From the cell containing the given text, extract its center point as [x, y] coordinate. 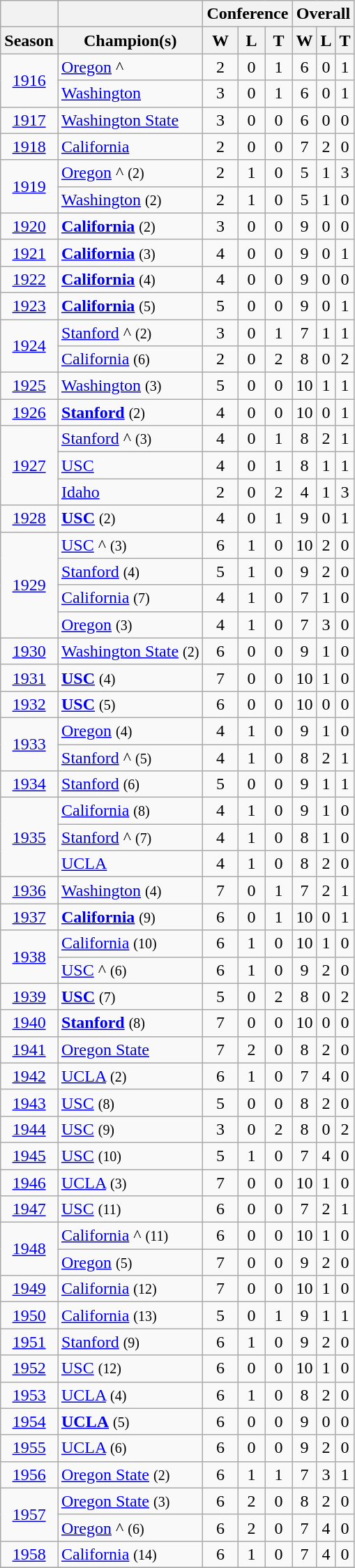
1937 [29, 917]
1936 [29, 890]
Stanford ^ (7) [130, 837]
1942 [29, 1076]
1948 [29, 1249]
UCLA (3) [130, 1183]
USC (5) [130, 704]
California [130, 147]
1939 [29, 996]
California (10) [130, 943]
1927 [29, 465]
1933 [29, 744]
USC (2) [130, 518]
Stanford (2) [130, 412]
Washington State (2) [130, 651]
USC (9) [130, 1129]
USC (7) [130, 996]
1947 [29, 1209]
California (9) [130, 917]
Stanford ^ (3) [130, 439]
1940 [29, 1023]
1945 [29, 1156]
California (4) [130, 279]
Stanford (6) [130, 784]
1932 [29, 704]
1925 [29, 386]
1938 [29, 957]
1944 [29, 1129]
Conference [248, 14]
Oregon ^ (2) [130, 173]
1923 [29, 306]
USC ^ (3) [130, 545]
Oregon (4) [130, 731]
Washington (4) [130, 890]
California (13) [130, 1315]
Washington State [130, 120]
1949 [29, 1289]
Washington (2) [130, 200]
California (12) [130, 1289]
1955 [29, 1448]
Oregon State [130, 1050]
USC ^ (6) [130, 970]
California (7) [130, 598]
1950 [29, 1315]
1943 [29, 1103]
UCLA (4) [130, 1395]
Season [29, 40]
California ^ (11) [130, 1236]
Champion(s) [130, 40]
Oregon State (2) [130, 1474]
1946 [29, 1183]
1935 [29, 837]
1926 [29, 412]
Washington (3) [130, 386]
Oregon ^ (6) [130, 1528]
USC (11) [130, 1209]
1920 [29, 226]
USC (8) [130, 1103]
1922 [29, 279]
1934 [29, 784]
1921 [29, 253]
Washington [130, 94]
USC (4) [130, 678]
Oregon ^ [130, 67]
Stanford (8) [130, 1023]
California (14) [130, 1554]
1956 [29, 1474]
Stanford ^ (5) [130, 757]
1958 [29, 1554]
Stanford (9) [130, 1342]
1951 [29, 1342]
UCLA (6) [130, 1448]
UCLA [130, 864]
1928 [29, 518]
USC (12) [130, 1368]
1953 [29, 1395]
1931 [29, 678]
USC [130, 465]
Idaho [130, 492]
1929 [29, 585]
1954 [29, 1421]
California (3) [130, 253]
1918 [29, 147]
1924 [29, 346]
Overall [324, 14]
Stanford (4) [130, 572]
California (5) [130, 306]
USC (10) [130, 1156]
1916 [29, 80]
UCLA (2) [130, 1076]
UCLA (5) [130, 1421]
1952 [29, 1368]
Oregon (5) [130, 1262]
Stanford ^ (2) [130, 333]
California (8) [130, 811]
1941 [29, 1050]
Oregon State (3) [130, 1501]
1919 [29, 186]
California (2) [130, 226]
1930 [29, 651]
1917 [29, 120]
California (6) [130, 359]
1957 [29, 1514]
Oregon (3) [130, 625]
